Provide the (x, y) coordinate of the cell's center where the given text is located.  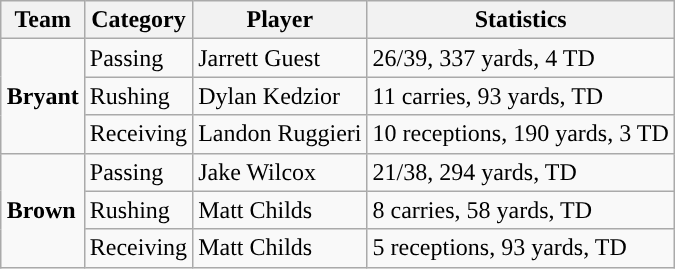
11 carries, 93 yards, TD (520, 96)
Player (280, 20)
Statistics (520, 20)
Bryant (42, 96)
Dylan Kedzior (280, 96)
8 carries, 58 yards, TD (520, 210)
Jake Wilcox (280, 172)
Jarrett Guest (280, 58)
21/38, 294 yards, TD (520, 172)
Brown (42, 210)
5 receptions, 93 yards, TD (520, 248)
Team (42, 20)
Category (138, 20)
10 receptions, 190 yards, 3 TD (520, 134)
Landon Ruggieri (280, 134)
26/39, 337 yards, 4 TD (520, 58)
